Scan for the cell matching the given text and deliver its (X, Y) coordinate at center. 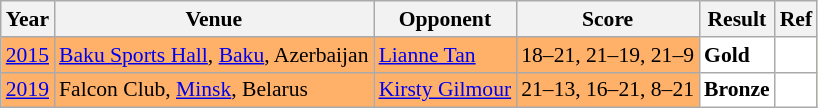
18–21, 21–19, 21–9 (608, 55)
Baku Sports Hall, Baku, Azerbaijan (214, 55)
Bronze (737, 90)
2019 (28, 90)
Kirsty Gilmour (446, 90)
Venue (214, 19)
Opponent (446, 19)
2015 (28, 55)
Score (608, 19)
Ref (796, 19)
Gold (737, 55)
Result (737, 19)
Year (28, 19)
Falcon Club, Minsk, Belarus (214, 90)
Lianne Tan (446, 55)
21–13, 16–21, 8–21 (608, 90)
